Output the (x, y) coordinate of the center of the cell containing the given text.  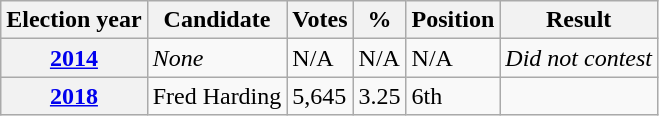
Result (579, 20)
3.25 (380, 96)
5,645 (320, 96)
Did not contest (579, 58)
Fred Harding (217, 96)
6th (453, 96)
None (217, 58)
Votes (320, 20)
Election year (74, 20)
2018 (74, 96)
% (380, 20)
Position (453, 20)
2014 (74, 58)
Candidate (217, 20)
